Search for the cell housing the specified text and yield its [X, Y] center coordinate. 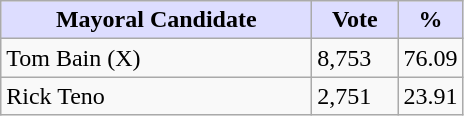
% [430, 20]
76.09 [430, 58]
Tom Bain (X) [156, 58]
Vote [355, 20]
8,753 [355, 58]
23.91 [430, 96]
2,751 [355, 96]
Mayoral Candidate [156, 20]
Rick Teno [156, 96]
